Provide the (X, Y) coordinate of the cell's center where the given text is located.  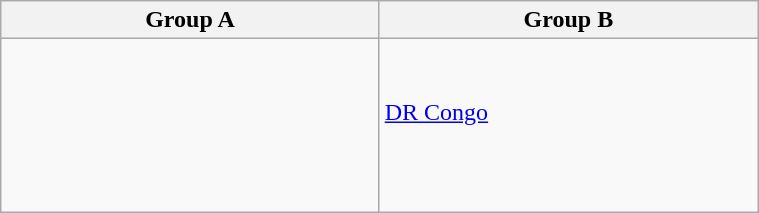
DR Congo (568, 126)
Group B (568, 20)
Group A (190, 20)
